From the cell containing the given text, extract its center point as (X, Y) coordinate. 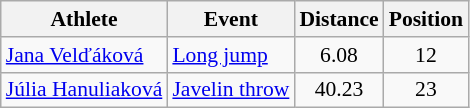
Long jump (230, 55)
Jana Velďáková (84, 55)
40.23 (338, 90)
Athlete (84, 19)
Júlia Hanuliaková (84, 90)
23 (426, 90)
Position (426, 19)
6.08 (338, 55)
12 (426, 55)
Distance (338, 19)
Event (230, 19)
Javelin throw (230, 90)
